Provide the (X, Y) coordinate of the cell's center where the given text is located.  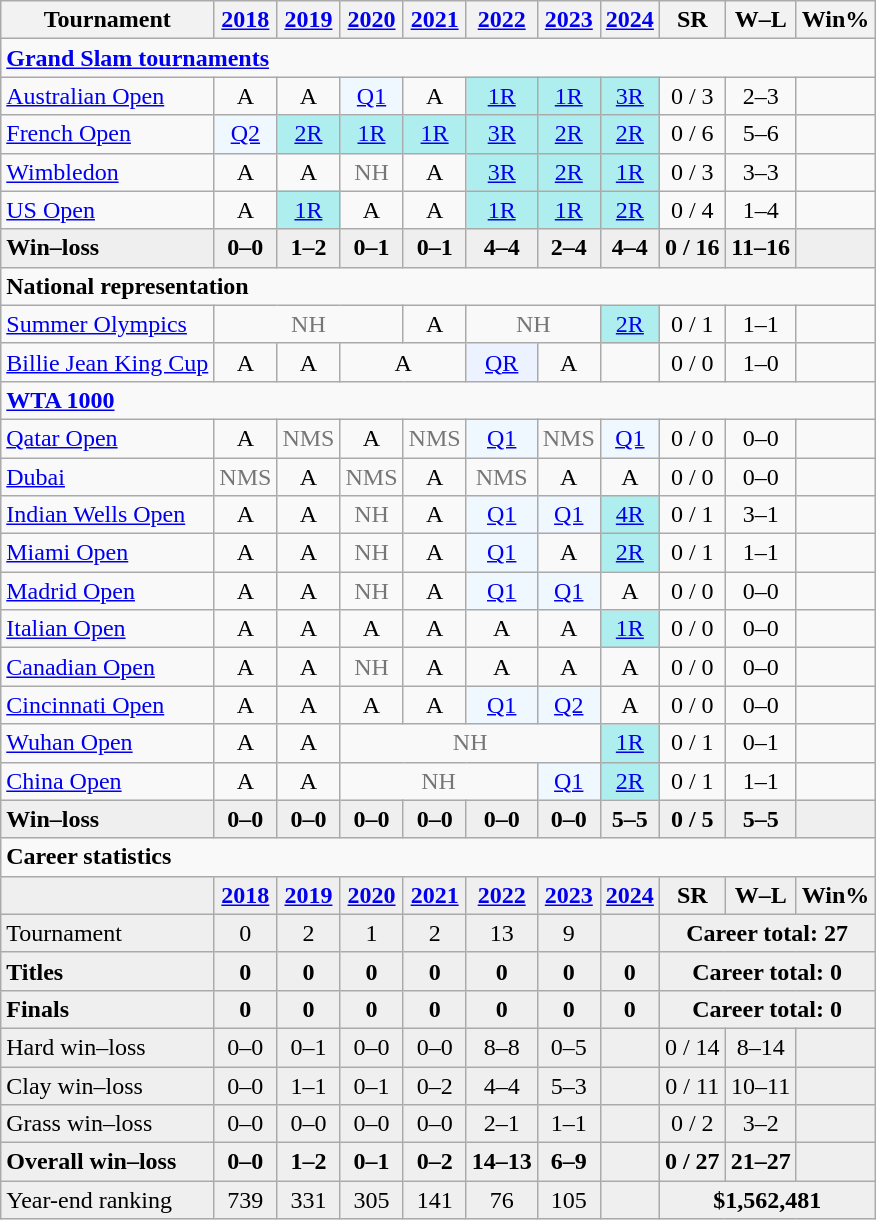
China Open (108, 781)
13 (502, 933)
QR (502, 362)
2–3 (760, 96)
0 / 16 (692, 248)
5–6 (760, 134)
105 (568, 1200)
14–13 (502, 1162)
Billie Jean King Cup (108, 362)
4R (630, 515)
0 / 11 (692, 1085)
WTA 1000 (438, 400)
Overall win–loss (108, 1162)
0–5 (568, 1047)
3–3 (760, 172)
Career total: 27 (766, 933)
National representation (438, 286)
Miami Open (108, 553)
0 / 14 (692, 1047)
Grand Slam tournaments (438, 58)
10–11 (760, 1085)
US Open (108, 210)
2–4 (568, 248)
5–3 (568, 1085)
Career statistics (438, 857)
1–4 (760, 210)
Dubai (108, 477)
141 (434, 1200)
Grass win–loss (108, 1124)
0 / 27 (692, 1162)
11–16 (760, 248)
Clay win–loss (108, 1085)
76 (502, 1200)
Canadian Open (108, 667)
305 (372, 1200)
331 (308, 1200)
1–0 (760, 362)
Hard win–loss (108, 1047)
Wimbledon (108, 172)
Australian Open (108, 96)
8–14 (760, 1047)
Qatar Open (108, 438)
Madrid Open (108, 591)
Summer Olympics (108, 324)
8–8 (502, 1047)
3–1 (760, 515)
Titles (108, 971)
1 (372, 933)
Indian Wells Open (108, 515)
Wuhan Open (108, 743)
9 (568, 933)
$1,562,481 (766, 1200)
0 / 5 (692, 819)
French Open (108, 134)
Finals (108, 1009)
Italian Open (108, 629)
21–27 (760, 1162)
Cincinnati Open (108, 705)
6–9 (568, 1162)
2–1 (502, 1124)
0 / 4 (692, 210)
Year-end ranking (108, 1200)
739 (246, 1200)
0 / 6 (692, 134)
3–2 (760, 1124)
0 / 2 (692, 1124)
